Capture the cell that displays the provided text and extract its (x, y) central coordinate. 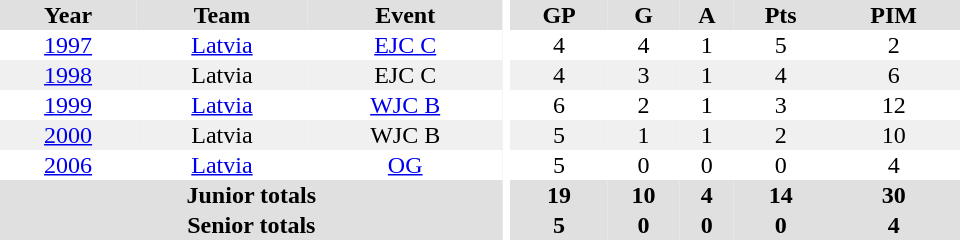
1999 (68, 105)
1998 (68, 75)
A (707, 15)
Event (406, 15)
Year (68, 15)
12 (894, 105)
OG (406, 165)
GP (560, 15)
Team (222, 15)
Senior totals (252, 225)
14 (780, 195)
2006 (68, 165)
PIM (894, 15)
2000 (68, 135)
30 (894, 195)
Pts (780, 15)
1997 (68, 45)
19 (560, 195)
Junior totals (252, 195)
G (644, 15)
